Detect which cell encompasses the target text, then output its [x, y] center coordinate. 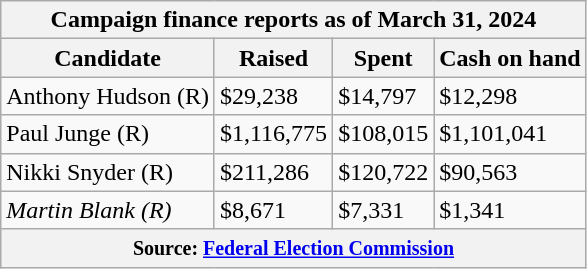
Spent [384, 58]
$90,563 [510, 172]
$7,331 [384, 210]
Martin Blank (R) [108, 210]
Candidate [108, 58]
Nikki Snyder (R) [108, 172]
Cash on hand [510, 58]
Raised [273, 58]
$1,116,775 [273, 134]
$108,015 [384, 134]
$1,341 [510, 210]
Campaign finance reports as of March 31, 2024 [294, 20]
Anthony Hudson (R) [108, 96]
Paul Junge (R) [108, 134]
$12,298 [510, 96]
$1,101,041 [510, 134]
$8,671 [273, 210]
$29,238 [273, 96]
$14,797 [384, 96]
Source: Federal Election Commission [294, 248]
$211,286 [273, 172]
$120,722 [384, 172]
